Pinpoint the cell where the given text exists, returning its (X, Y) midpoint coordinate. 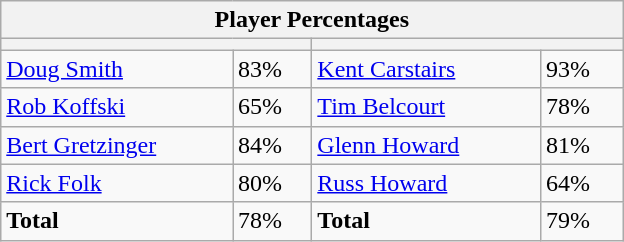
83% (272, 69)
Tim Belcourt (426, 107)
Doug Smith (117, 69)
Rob Koffski (117, 107)
Kent Carstairs (426, 69)
84% (272, 145)
Glenn Howard (426, 145)
64% (582, 183)
81% (582, 145)
65% (272, 107)
Player Percentages (312, 20)
79% (582, 221)
Russ Howard (426, 183)
Rick Folk (117, 183)
80% (272, 183)
Bert Gretzinger (117, 145)
93% (582, 69)
